Locate the cell with the specified text and output its (x, y) center coordinate. 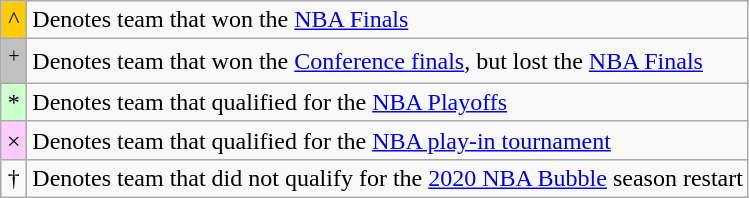
+ (14, 62)
× (14, 140)
Denotes team that won the NBA Finals (388, 20)
Denotes team that qualified for the NBA Playoffs (388, 102)
* (14, 102)
† (14, 178)
Denotes team that qualified for the NBA play-in tournament (388, 140)
Denotes team that did not qualify for the 2020 NBA Bubble season restart (388, 178)
Denotes team that won the Conference finals, but lost the NBA Finals (388, 62)
^ (14, 20)
